Provide the (x, y) coordinate of the cell's center where the given text is located.  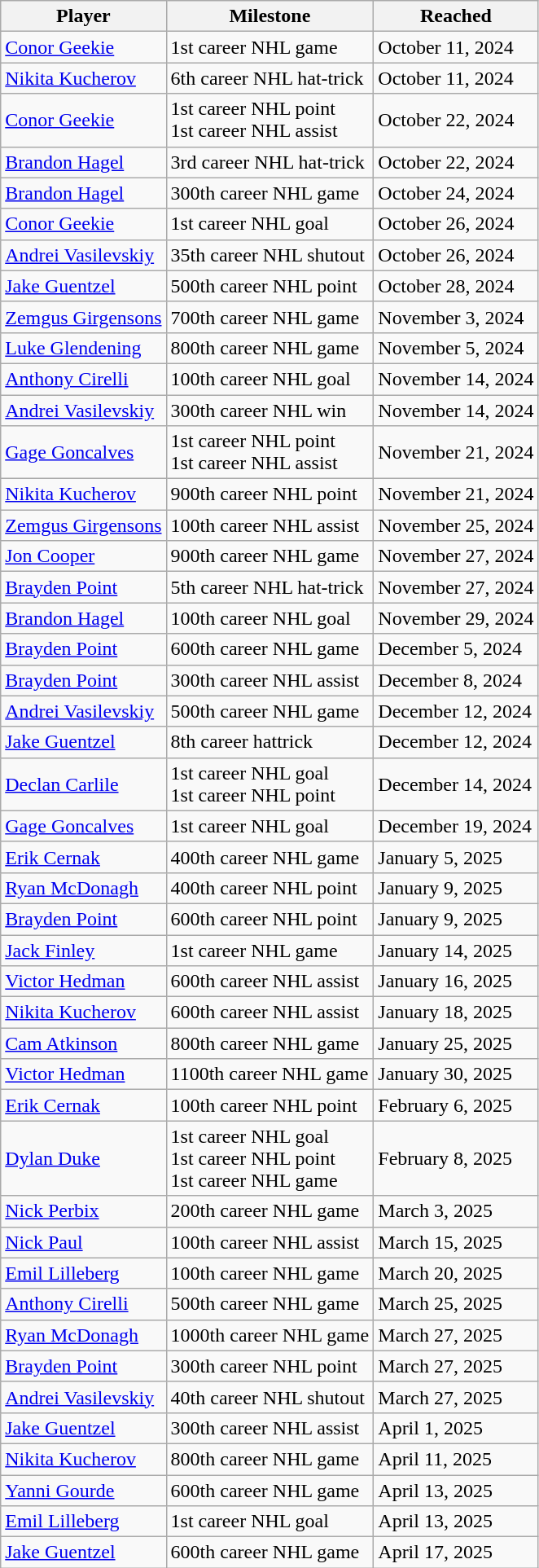
November 3, 2024 (456, 317)
November 5, 2024 (456, 348)
40th career NHL shutout (270, 1397)
35th career NHL shutout (270, 255)
December 8, 2024 (456, 680)
January 5, 2025 (456, 857)
January 18, 2025 (456, 1012)
900th career NHL point (270, 494)
Nick Paul (83, 1242)
1st career NHL goal1st career NHL point1st career NHL game (270, 1158)
December 14, 2024 (456, 784)
300th career NHL win (270, 410)
March 3, 2025 (456, 1211)
Jack Finley (83, 951)
1100th career NHL game (270, 1074)
October 28, 2024 (456, 286)
900th career NHL game (270, 556)
October 24, 2024 (456, 193)
Cam Atkinson (83, 1043)
January 16, 2025 (456, 982)
February 8, 2025 (456, 1158)
1st career NHL goal1st career NHL point (270, 784)
1000th career NHL game (270, 1335)
100th career NHL game (270, 1273)
Player (83, 16)
100th career NHL point (270, 1105)
400th career NHL game (270, 857)
March 15, 2025 (456, 1242)
Dylan Duke (83, 1158)
600th career NHL point (270, 919)
November 25, 2024 (456, 525)
3rd career NHL hat-trick (270, 162)
Yanni Gourde (83, 1490)
April 11, 2025 (456, 1459)
March 25, 2025 (456, 1304)
Jon Cooper (83, 556)
300th career NHL game (270, 193)
December 19, 2024 (456, 826)
8th career hattrick (270, 742)
Reached (456, 16)
November 29, 2024 (456, 618)
April 1, 2025 (456, 1428)
200th career NHL game (270, 1211)
December 5, 2024 (456, 649)
February 6, 2025 (456, 1105)
March 20, 2025 (456, 1273)
Declan Carlile (83, 784)
April 17, 2025 (456, 1553)
400th career NHL point (270, 888)
January 14, 2025 (456, 951)
5th career NHL hat-trick (270, 587)
Luke Glendening (83, 348)
700th career NHL game (270, 317)
Nick Perbix (83, 1211)
January 25, 2025 (456, 1043)
January 30, 2025 (456, 1074)
6th career NHL hat-trick (270, 78)
300th career NHL point (270, 1366)
500th career NHL point (270, 286)
Milestone (270, 16)
